For the text-containing cell, return its midpoint in [X, Y] coordinate format. 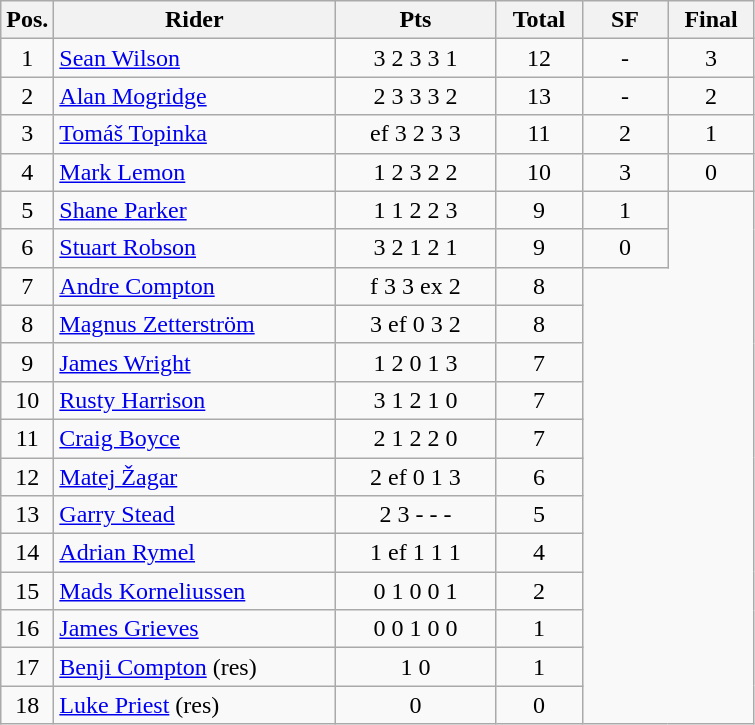
1 2 3 2 2 [416, 172]
Stuart Robson [194, 248]
2 ef 0 1 3 [416, 477]
Total [539, 20]
Luke Priest (res) [194, 705]
1 2 0 1 3 [416, 362]
Rusty Harrison [194, 400]
3 2 3 3 1 [416, 58]
1 0 [416, 667]
16 [28, 629]
ef 3 2 3 3 [416, 134]
0 0 1 0 0 [416, 629]
Mads Korneliussen [194, 591]
Pts [416, 20]
Tomáš Topinka [194, 134]
15 [28, 591]
Final [711, 20]
Garry Stead [194, 515]
1 1 2 2 3 [416, 210]
Mark Lemon [194, 172]
2 1 2 2 0 [416, 438]
Shane Parker [194, 210]
Magnus Zetterström [194, 324]
0 1 0 0 1 [416, 591]
f 3 3 ex 2 [416, 286]
Adrian Rymel [194, 553]
Craig Boyce [194, 438]
Pos. [28, 20]
18 [28, 705]
3 1 2 1 0 [416, 400]
SF [625, 20]
2 3 - - - [416, 515]
3 ef 0 3 2 [416, 324]
3 2 1 2 1 [416, 248]
Matej Žagar [194, 477]
James Grieves [194, 629]
2 3 3 3 2 [416, 96]
Alan Mogridge [194, 96]
1 ef 1 1 1 [416, 553]
James Wright [194, 362]
Sean Wilson [194, 58]
14 [28, 553]
Rider [194, 20]
Andre Compton [194, 286]
Benji Compton (res) [194, 667]
17 [28, 667]
